Provide the [X, Y] coordinate of the cell's center where the given text is located.  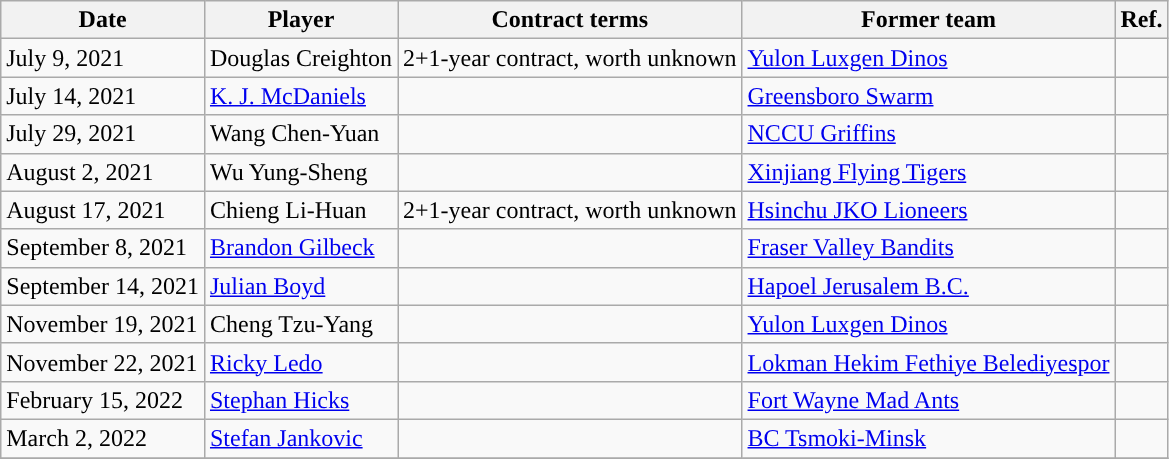
Stephan Hicks [300, 400]
Xinjiang Flying Tigers [928, 172]
Hsinchu JKO Lioneers [928, 210]
November 19, 2021 [103, 324]
Fort Wayne Mad Ants [928, 400]
Cheng Tzu-Yang [300, 324]
September 8, 2021 [103, 248]
Wu Yung-Sheng [300, 172]
Ref. [1142, 20]
Brandon Gilbeck [300, 248]
Julian Boyd [300, 286]
Stefan Jankovic [300, 438]
August 17, 2021 [103, 210]
Former team [928, 20]
Douglas Creighton [300, 58]
BC Tsmoki-Minsk [928, 438]
March 2, 2022 [103, 438]
Ricky Ledo [300, 362]
Player [300, 20]
Chieng Li-Huan [300, 210]
November 22, 2021 [103, 362]
Lokman Hekim Fethiye Belediyespor [928, 362]
August 2, 2021 [103, 172]
Hapoel Jerusalem B.C. [928, 286]
September 14, 2021 [103, 286]
July 14, 2021 [103, 96]
K. J. McDaniels [300, 96]
Wang Chen-Yuan [300, 134]
Contract terms [570, 20]
Greensboro Swarm [928, 96]
Date [103, 20]
February 15, 2022 [103, 400]
July 29, 2021 [103, 134]
Fraser Valley Bandits [928, 248]
NCCU Griffins [928, 134]
July 9, 2021 [103, 58]
